For the text-containing cell, return its midpoint in (x, y) coordinate format. 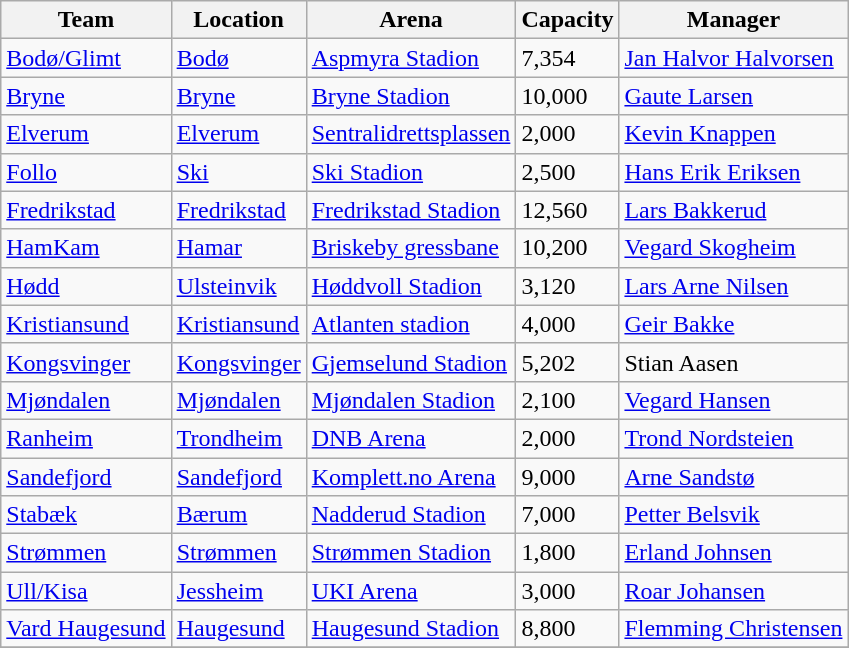
Geir Bakke (734, 324)
Bryne Stadion (411, 96)
Hødd (86, 286)
Ull/Kisa (86, 591)
Vegard Hansen (734, 400)
Roar Johansen (734, 591)
Mjøndalen Stadion (411, 400)
Arne Sandstø (734, 477)
Atlanten stadion (411, 324)
Erland Johnsen (734, 553)
Petter Belsvik (734, 515)
Kevin Knappen (734, 134)
Location (238, 20)
1,800 (568, 553)
Bodø (238, 58)
Sentralidrettsplassen (411, 134)
Gaute Larsen (734, 96)
Ski (238, 172)
Aspmyra Stadion (411, 58)
12,560 (568, 210)
Gjemselund Stadion (411, 362)
Haugesund Stadion (411, 629)
Arena (411, 20)
Capacity (568, 20)
4,000 (568, 324)
7,000 (568, 515)
Ski Stadion (411, 172)
HamKam (86, 248)
Komplett.no Arena (411, 477)
UKI Arena (411, 591)
9,000 (568, 477)
2,100 (568, 400)
Vard Haugesund (86, 629)
Hamar (238, 248)
Høddvoll Stadion (411, 286)
Jessheim (238, 591)
Manager (734, 20)
Team (86, 20)
Haugesund (238, 629)
2,500 (568, 172)
Stabæk (86, 515)
Briskeby gressbane (411, 248)
Trondheim (238, 438)
Lars Bakkerud (734, 210)
10,000 (568, 96)
Ranheim (86, 438)
7,354 (568, 58)
Jan Halvor Halvorsen (734, 58)
DNB Arena (411, 438)
Strømmen Stadion (411, 553)
Fredrikstad Stadion (411, 210)
3,000 (568, 591)
Vegard Skogheim (734, 248)
Stian Aasen (734, 362)
Trond Nordsteien (734, 438)
Flemming Christensen (734, 629)
Ulsteinvik (238, 286)
Hans Erik Eriksen (734, 172)
Nadderud Stadion (411, 515)
Follo (86, 172)
8,800 (568, 629)
Bærum (238, 515)
Bodø/Glimt (86, 58)
5,202 (568, 362)
10,200 (568, 248)
Lars Arne Nilsen (734, 286)
3,120 (568, 286)
